Return [X, Y] of the center of cell containing provided text 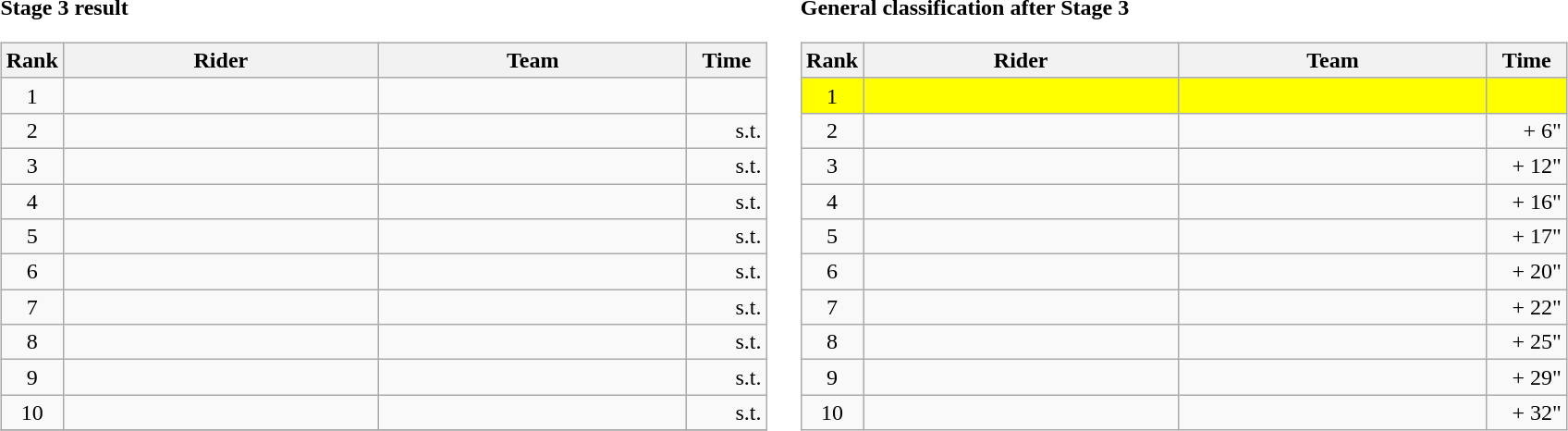
+ 16" [1526, 201]
+ 22" [1526, 307]
+ 32" [1526, 413]
+ 20" [1526, 272]
+ 12" [1526, 166]
+ 6" [1526, 130]
+ 17" [1526, 237]
+ 25" [1526, 342]
+ 29" [1526, 377]
